Determine the [X, Y] coordinate at the center of the cell enclosing the given text.  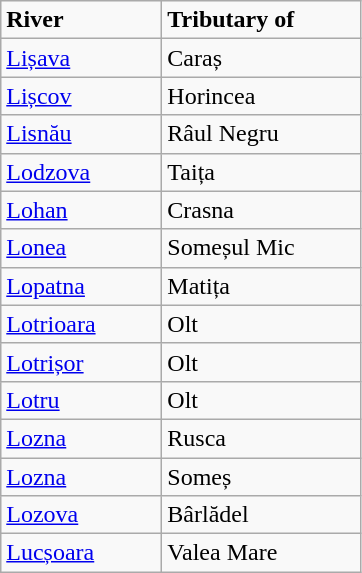
Valea Mare [262, 553]
Râul Negru [262, 134]
Lișcov [82, 96]
Matița [262, 286]
Lucșoara [82, 553]
Lotrioara [82, 324]
Lotrișor [82, 362]
Lozova [82, 515]
Lișava [82, 58]
Caraș [262, 58]
Taița [262, 172]
Crasna [262, 210]
Someș [262, 477]
Someșul Mic [262, 248]
Lonea [82, 248]
Tributary of [262, 20]
Rusca [262, 438]
Horincea [262, 96]
Bârlădel [262, 515]
Lotru [82, 400]
River [82, 20]
Lopatna [82, 286]
Lisnău [82, 134]
Lodzova [82, 172]
Lohan [82, 210]
